Extract the (X, Y) coordinate from the center of the cell holding the provided text.  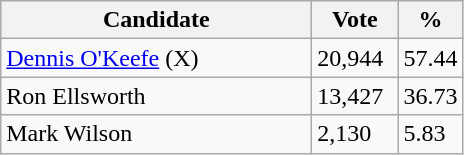
% (430, 20)
20,944 (355, 58)
2,130 (355, 134)
Dennis O'Keefe (X) (156, 58)
13,427 (355, 96)
Ron Ellsworth (156, 96)
Vote (355, 20)
Candidate (156, 20)
Mark Wilson (156, 134)
36.73 (430, 96)
57.44 (430, 58)
5.83 (430, 134)
